Identify which cell holds the provided text, then report its (x, y) central coordinate. 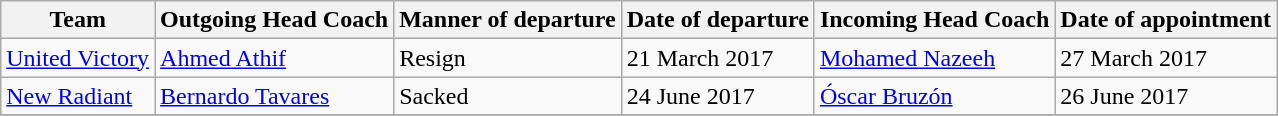
Óscar Bruzón (934, 96)
Mohamed Nazeeh (934, 58)
21 March 2017 (718, 58)
24 June 2017 (718, 96)
United Victory (78, 58)
Manner of departure (508, 20)
New Radiant (78, 96)
Sacked (508, 96)
Team (78, 20)
Bernardo Tavares (274, 96)
Incoming Head Coach (934, 20)
Resign (508, 58)
Date of departure (718, 20)
Outgoing Head Coach (274, 20)
Date of appointment (1166, 20)
Ahmed Athif (274, 58)
27 March 2017 (1166, 58)
26 June 2017 (1166, 96)
